From the cell containing the given text, extract its center point as [x, y] coordinate. 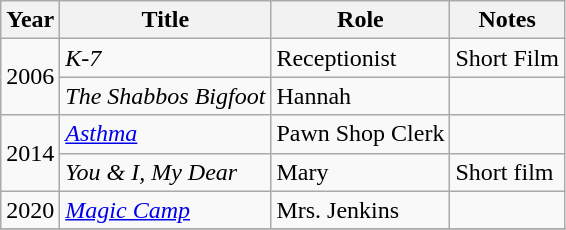
You & I, My Dear [166, 172]
Pawn Shop Clerk [360, 134]
Asthma [166, 134]
Mrs. Jenkins [360, 210]
K-7 [166, 58]
2006 [30, 77]
Mary [360, 172]
2014 [30, 153]
Receptionist [360, 58]
Magic Camp [166, 210]
2020 [30, 210]
Title [166, 20]
The Shabbos Bigfoot [166, 96]
Short Film [507, 58]
Hannah [360, 96]
Role [360, 20]
Notes [507, 20]
Short film [507, 172]
Year [30, 20]
